Locate the cell with the specified text and output its [X, Y] center coordinate. 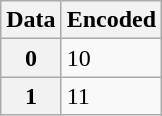
Encoded [111, 20]
0 [31, 58]
Data [31, 20]
11 [111, 96]
1 [31, 96]
10 [111, 58]
